Detect which cell encompasses the target text, then output its (x, y) center coordinate. 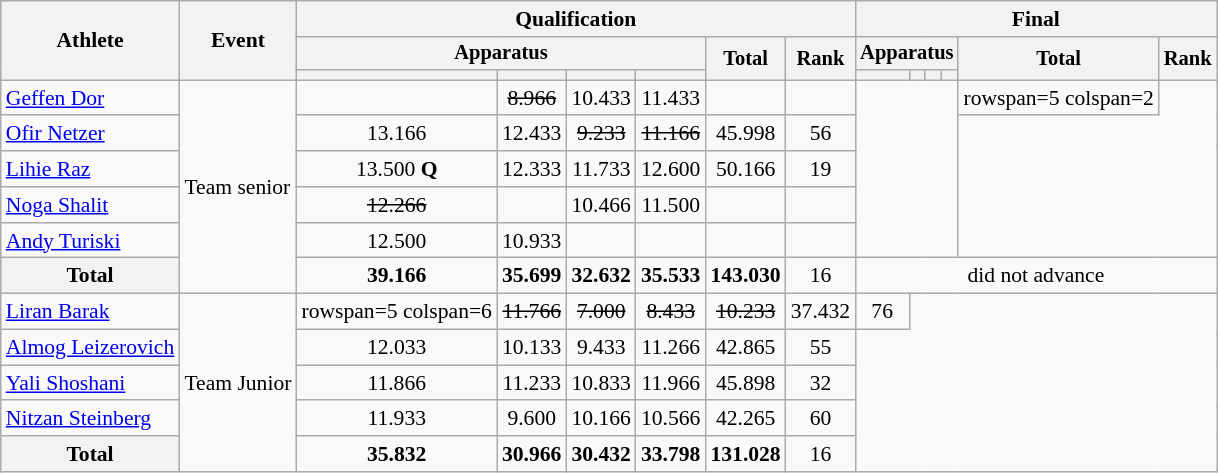
Yali Shoshani (90, 383)
50.166 (745, 169)
30.432 (600, 454)
11.433 (670, 98)
42.865 (745, 348)
Athlete (90, 40)
10.933 (532, 241)
11.233 (532, 383)
12.033 (396, 348)
12.266 (396, 205)
Andy Turiski (90, 241)
Qualification (576, 19)
10.133 (532, 348)
35.533 (670, 276)
12.433 (532, 134)
12.600 (670, 169)
11.266 (670, 348)
55 (820, 348)
rowspan=5 colspan=6 (396, 312)
Liran Barak (90, 312)
11.766 (532, 312)
30.966 (532, 454)
12.500 (396, 241)
10.566 (670, 419)
9.600 (532, 419)
11.966 (670, 383)
45.998 (745, 134)
35.699 (532, 276)
37.432 (820, 312)
8.966 (532, 98)
9.433 (600, 348)
11.500 (670, 205)
10.233 (745, 312)
56 (820, 134)
76 (882, 312)
Almog Leizerovich (90, 348)
9.233 (600, 134)
Event (238, 40)
7.000 (600, 312)
33.798 (670, 454)
Nitzan Steinberg (90, 419)
12.333 (532, 169)
Team senior (238, 187)
did not advance (1036, 276)
8.433 (670, 312)
131.028 (745, 454)
Final (1036, 19)
11.933 (396, 419)
42.265 (745, 419)
13.166 (396, 134)
19 (820, 169)
35.832 (396, 454)
45.898 (745, 383)
143.030 (745, 276)
10.433 (600, 98)
11.866 (396, 383)
10.466 (600, 205)
32.632 (600, 276)
Noga Shalit (90, 205)
11.733 (600, 169)
Ofir Netzer (90, 134)
10.833 (600, 383)
39.166 (396, 276)
Geffen Dor (90, 98)
11.166 (670, 134)
13.500 Q (396, 169)
Team Junior (238, 383)
32 (820, 383)
Lihie Raz (90, 169)
60 (820, 419)
10.166 (600, 419)
rowspan=5 colspan=2 (1058, 98)
